Search for the cell housing the specified text and yield its [x, y] center coordinate. 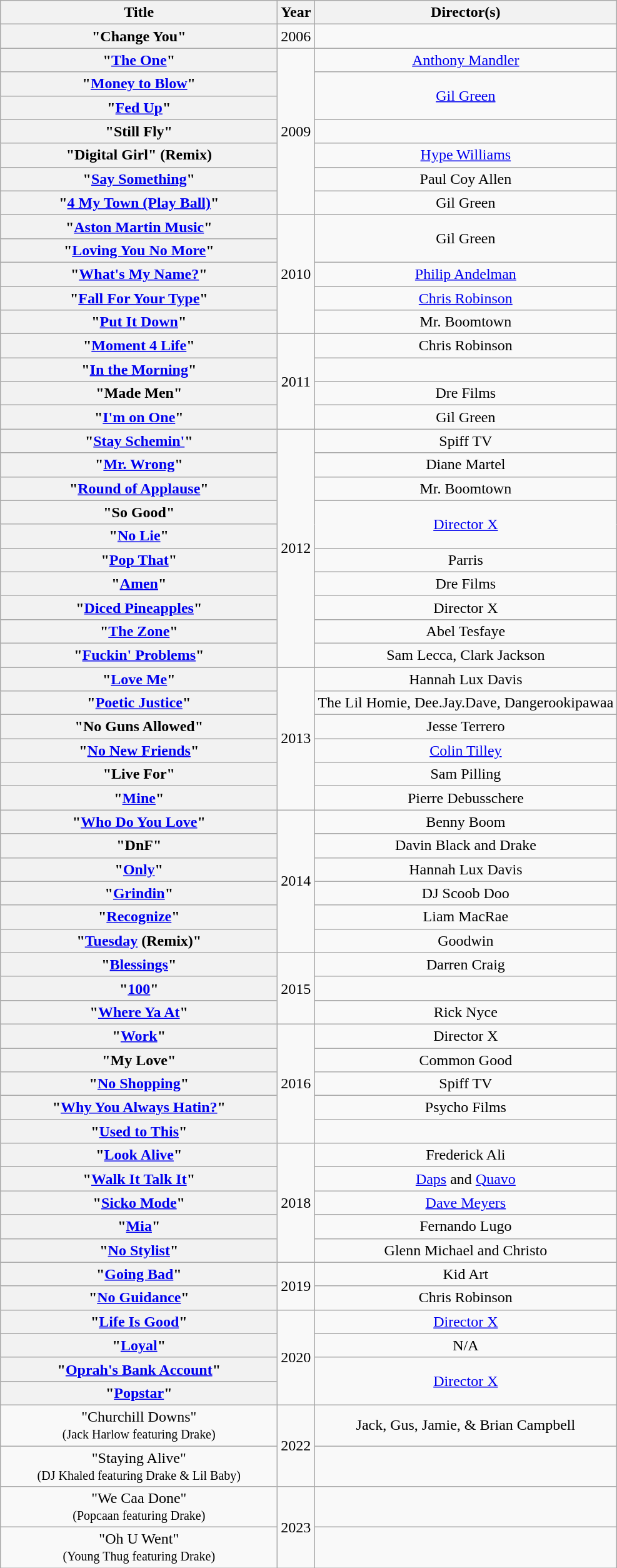
"Only" [139, 869]
"Made Men" [139, 393]
2006 [296, 36]
2009 [296, 131]
"Money to Blow" [139, 84]
Colin Tilley [466, 751]
"Digital Girl" (Remix) [139, 155]
"In the Morning" [139, 370]
Anthony Mandler [466, 60]
"Say Something" [139, 179]
"Change You" [139, 36]
Year [296, 13]
"Amen" [139, 584]
"Pop That" [139, 560]
"Fall For Your Type" [139, 298]
DJ Scoob Doo [466, 893]
2014 [296, 881]
Kid Art [466, 1274]
"Mine" [139, 798]
"Why You Always Hatin?" [139, 1108]
Daps and Quavo [466, 1179]
Goodwin [466, 941]
2019 [296, 1286]
Jack, Gus, Jamie, & Brian Campbell [466, 1425]
"Recognize" [139, 917]
"Aston Martin Music" [139, 226]
"So Good" [139, 512]
"Still Fly" [139, 131]
Director(s) [466, 13]
The Lil Homie, Dee.Jay.Dave, Dangerookipawaa [466, 703]
Hype Williams [466, 155]
Frederick Ali [466, 1155]
"The Zone" [139, 631]
Title [139, 13]
Glenn Michael and Christo [466, 1250]
Sam Pilling [466, 774]
"No New Friends" [139, 751]
Parris [466, 560]
N/A [466, 1345]
"Staying Alive"(DJ Khaled featuring Drake & Lil Baby) [139, 1466]
Paul Coy Allen [466, 179]
"Loving You No More" [139, 250]
"Live For" [139, 774]
"Mr. Wrong" [139, 465]
Davin Black and Drake [466, 846]
"No Stylist" [139, 1250]
2016 [296, 1083]
Pierre Debusschere [466, 798]
2023 [296, 1527]
Diane Martel [466, 465]
"Fuckin' Problems" [139, 655]
"Blessings" [139, 964]
Common Good [466, 1060]
"Round of Applause" [139, 488]
"We Caa Done"(Popcaan featuring Drake) [139, 1507]
"Stay Schemin'" [139, 441]
"Diced Pineapples" [139, 607]
2012 [296, 548]
"Oh U Went"(Young Thug featuring Drake) [139, 1547]
2010 [296, 274]
"Used to This" [139, 1131]
Darren Craig [466, 964]
2011 [296, 382]
"Look Alive" [139, 1155]
"DnF" [139, 846]
"No Guidance" [139, 1298]
"Fed Up" [139, 108]
Jesse Terrero [466, 727]
"Where Ya At" [139, 1012]
2018 [296, 1203]
"Going Bad" [139, 1274]
"4 My Town (Play Ball)" [139, 203]
"Loyal" [139, 1345]
"Oprah's Bank Account" [139, 1369]
"The One" [139, 60]
Dave Meyers [466, 1203]
2015 [296, 988]
"Put It Down" [139, 322]
"No Shopping" [139, 1084]
"Moment 4 Life" [139, 346]
"Poetic Justice" [139, 703]
2013 [296, 738]
2022 [296, 1445]
Liam MacRae [466, 917]
"Who Do You Love" [139, 822]
"Popstar" [139, 1393]
"Love Me" [139, 679]
"My Love" [139, 1060]
"Mia" [139, 1227]
"Grindin" [139, 893]
"Sicko Mode" [139, 1203]
2020 [296, 1357]
"100" [139, 988]
"Walk It Talk It" [139, 1179]
"No Lie" [139, 536]
Rick Nyce [466, 1012]
Sam Lecca, Clark Jackson [466, 655]
"Life Is Good" [139, 1322]
"No Guns Allowed" [139, 727]
"What's My Name?" [139, 274]
"Churchill Downs"(Jack Harlow featuring Drake) [139, 1425]
Fernando Lugo [466, 1227]
"Tuesday (Remix)" [139, 941]
"Work" [139, 1036]
"I'm on One" [139, 417]
Benny Boom [466, 822]
Philip Andelman [466, 274]
Psycho Films [466, 1108]
Abel Tesfaye [466, 631]
